Locate the cell with the specified text and output its [X, Y] center coordinate. 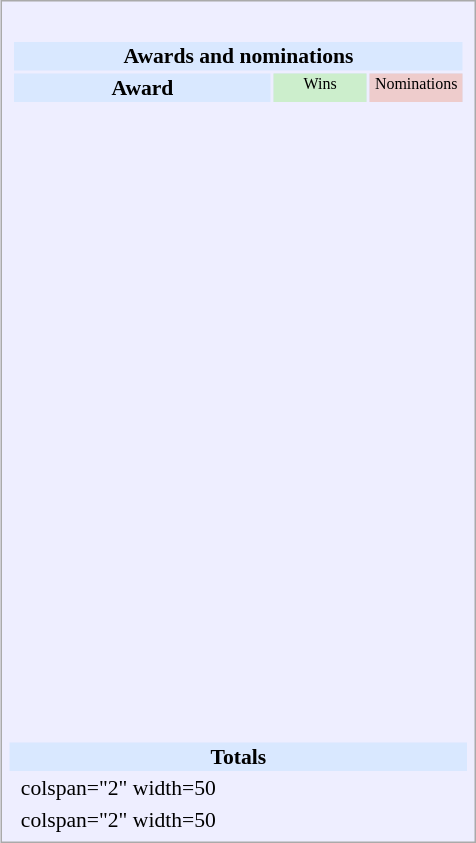
Awards and nominations Award Wins Nominations [239, 376]
Totals [239, 756]
Award [142, 87]
Wins [320, 87]
Nominations [416, 87]
Awards and nominations [238, 56]
